Search for the cell housing the specified text and yield its [x, y] center coordinate. 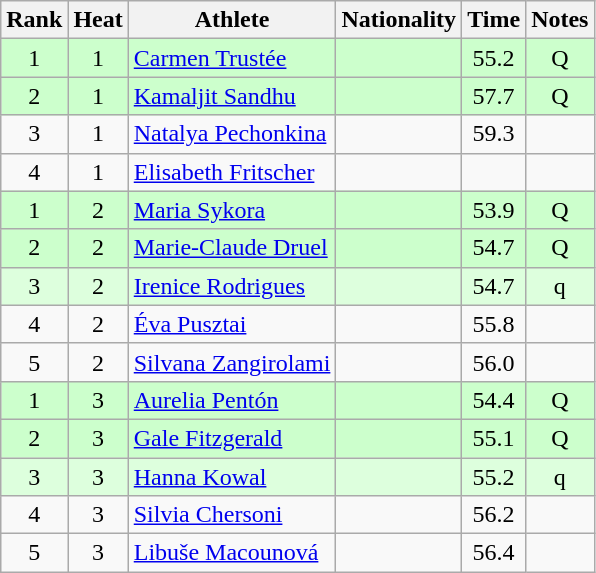
Irenice Rodrigues [232, 286]
Kamaljit Sandhu [232, 96]
Maria Sykora [232, 210]
Nationality [399, 20]
Hanna Kowal [232, 477]
Marie-Claude Druel [232, 248]
Carmen Trustée [232, 58]
Natalya Pechonkina [232, 134]
Éva Pusztai [232, 324]
Notes [560, 20]
Heat [98, 20]
54.4 [494, 400]
Elisabeth Fritscher [232, 172]
Time [494, 20]
Silvana Zangirolami [232, 362]
59.3 [494, 134]
55.8 [494, 324]
55.1 [494, 438]
Rank [34, 20]
Libuše Macounová [232, 553]
53.9 [494, 210]
Silvia Chersoni [232, 515]
Gale Fitzgerald [232, 438]
Athlete [232, 20]
56.4 [494, 553]
56.0 [494, 362]
Aurelia Pentón [232, 400]
57.7 [494, 96]
56.2 [494, 515]
